Detect which cell encompasses the target text, then output its (x, y) center coordinate. 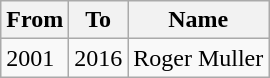
Roger Muller (198, 58)
2016 (98, 58)
2001 (35, 58)
From (35, 20)
Name (198, 20)
To (98, 20)
